Find where the given text appears and provide that cell's center as [x, y] coordinate. 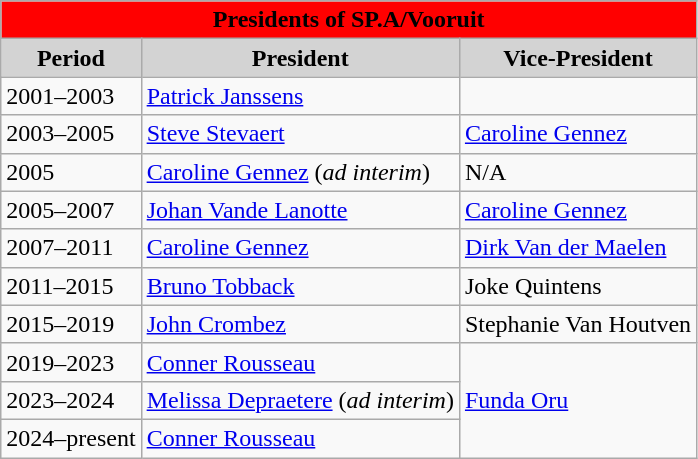
Patrick Janssens [300, 96]
Caroline Gennez (ad interim) [300, 172]
N/A [578, 172]
2005 [71, 172]
John Crombez [300, 324]
Period [71, 58]
Vice-President [578, 58]
Joke Quintens [578, 286]
2005–2007 [71, 210]
President [300, 58]
2023–2024 [71, 400]
2003–2005 [71, 134]
2015–2019 [71, 324]
Steve Stevaert [300, 134]
Dirk Van der Maelen [578, 248]
Bruno Tobback [300, 286]
Funda Oru [578, 400]
2007–2011 [71, 248]
Johan Vande Lanotte [300, 210]
2011–2015 [71, 286]
2024–present [71, 438]
Presidents of SP.A/Vooruit [349, 20]
2001–2003 [71, 96]
2019–2023 [71, 362]
Melissa Depraetere (ad interim) [300, 400]
Stephanie Van Houtven [578, 324]
